Search for the cell housing the specified text and yield its (X, Y) center coordinate. 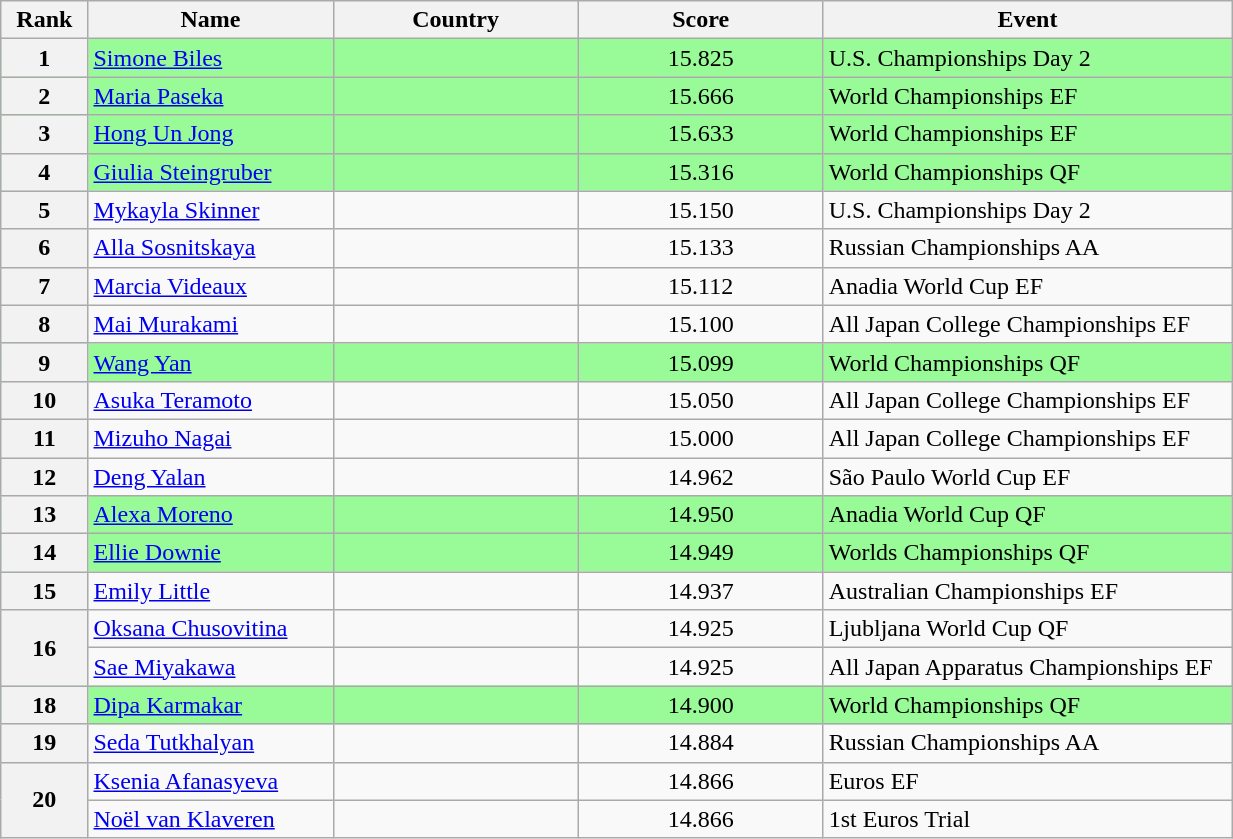
9 (44, 362)
Seda Tutkhalyan (210, 743)
Oksana Chusovitina (210, 629)
7 (44, 286)
8 (44, 324)
Marcia Videaux (210, 286)
1 (44, 58)
Ellie Downie (210, 553)
Name (210, 20)
Emily Little (210, 591)
16 (44, 648)
15.000 (700, 438)
14.949 (700, 553)
15.133 (700, 248)
11 (44, 438)
Asuka Teramoto (210, 400)
15.099 (700, 362)
Hong Un Jong (210, 134)
Noël van Klaveren (210, 819)
Mykayla Skinner (210, 210)
1st Euros Trial (1027, 819)
5 (44, 210)
Rank (44, 20)
14.884 (700, 743)
Worlds Championships QF (1027, 553)
6 (44, 248)
Giulia Steingruber (210, 172)
4 (44, 172)
13 (44, 515)
Euros EF (1027, 781)
Mai Murakami (210, 324)
15.150 (700, 210)
15.633 (700, 134)
Score (700, 20)
18 (44, 705)
Mizuho Nagai (210, 438)
Wang Yan (210, 362)
15.316 (700, 172)
São Paulo World Cup EF (1027, 477)
Ljubljana World Cup QF (1027, 629)
Dipa Karmakar (210, 705)
15.112 (700, 286)
Simone Biles (210, 58)
19 (44, 743)
15.666 (700, 96)
Anadia World Cup QF (1027, 515)
20 (44, 800)
14.950 (700, 515)
15.825 (700, 58)
Sae Miyakawa (210, 667)
Deng Yalan (210, 477)
14.900 (700, 705)
14.937 (700, 591)
Anadia World Cup EF (1027, 286)
Ksenia Afanasyeva (210, 781)
15.100 (700, 324)
15 (44, 591)
Alexa Moreno (210, 515)
14.962 (700, 477)
15.050 (700, 400)
3 (44, 134)
All Japan Apparatus Championships EF (1027, 667)
10 (44, 400)
Australian Championships EF (1027, 591)
Alla Sosnitskaya (210, 248)
Event (1027, 20)
12 (44, 477)
2 (44, 96)
14 (44, 553)
Maria Paseka (210, 96)
Country (456, 20)
